Locate the cell with the specified text and output its (x, y) center coordinate. 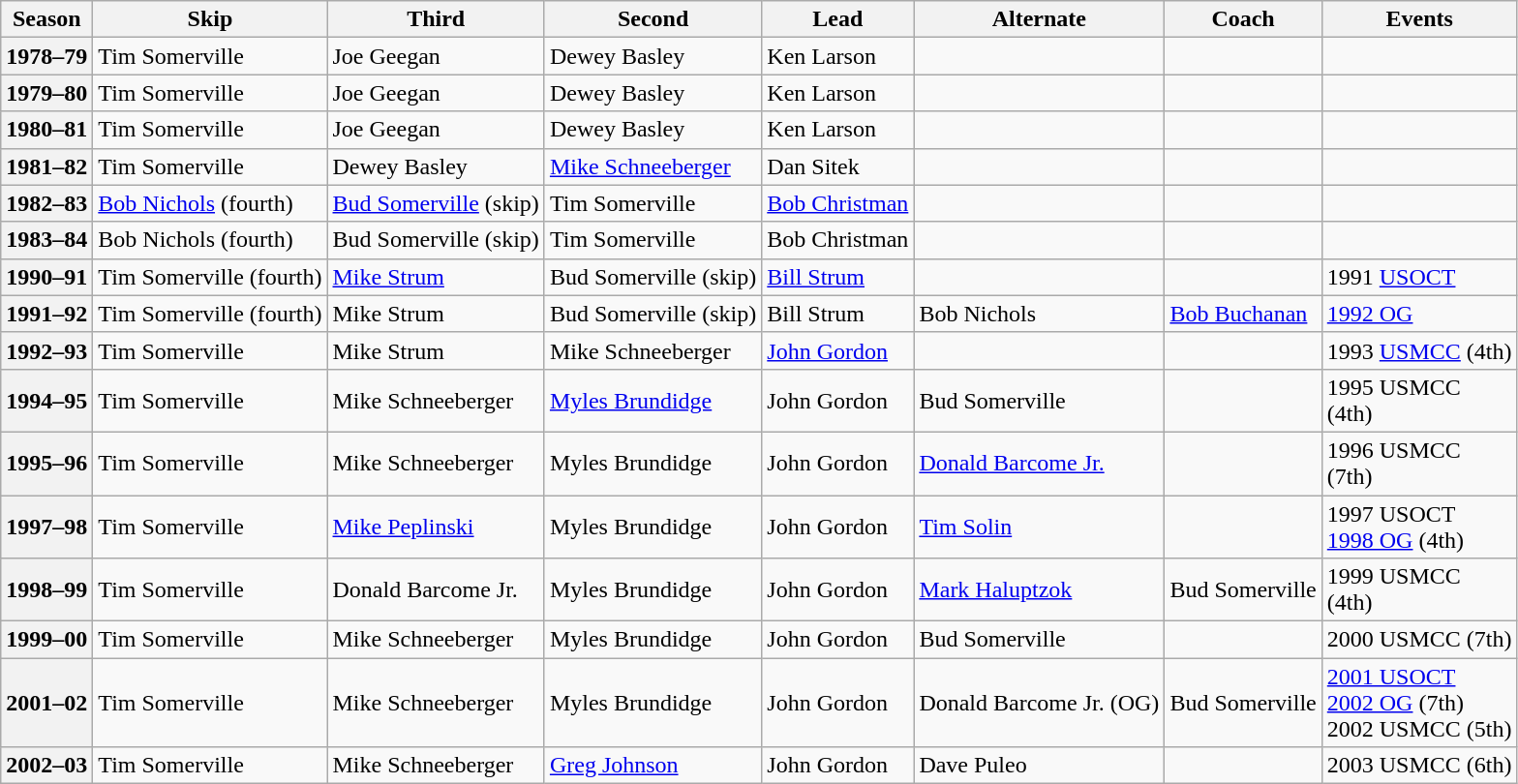
Dave Puleo (1040, 766)
1997 USOCT 1998 OG (4th) (1419, 527)
1978–79 (46, 56)
2001–02 (46, 703)
1993 USMCC (4th) (1419, 350)
Alternate (1040, 19)
1982–83 (46, 203)
Dan Sitek (838, 166)
1992–93 (46, 350)
1997–98 (46, 527)
1999 USMCC (4th) (1419, 590)
1981–82 (46, 166)
Coach (1243, 19)
1992 OG (1419, 314)
1990–91 (46, 277)
1995 USMCC (4th) (1419, 401)
Donald Barcome Jr. (OG) (1040, 703)
Mark Haluptzok (1040, 590)
Skip (210, 19)
1983–84 (46, 240)
Second (653, 19)
1980–81 (46, 130)
1998–99 (46, 590)
1996 USMCC (7th) (1419, 463)
1991–92 (46, 314)
Season (46, 19)
Mike Peplinski (436, 527)
1995–96 (46, 463)
2000 USMCC (7th) (1419, 640)
1999–00 (46, 640)
1991 USOCT (1419, 277)
1994–95 (46, 401)
Lead (838, 19)
Third (436, 19)
2001 USOCT 2002 OG (7th) 2002 USMCC (5th) (1419, 703)
Events (1419, 19)
Tim Solin (1040, 527)
Greg Johnson (653, 766)
Bob Buchanan (1243, 314)
2002–03 (46, 766)
1979–80 (46, 93)
2003 USMCC (6th) (1419, 766)
Bob Nichols (1040, 314)
